Return (x, y) of the center of cell containing provided text 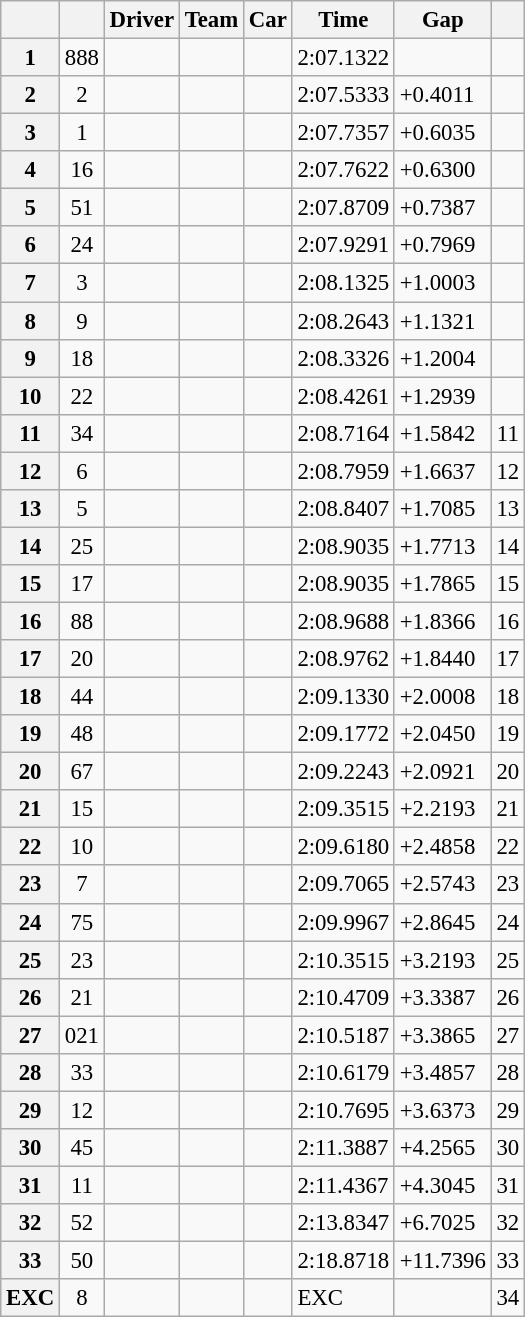
2:08.8407 (343, 509)
+2.4858 (442, 847)
75 (82, 922)
Gap (442, 20)
+0.7387 (442, 208)
2:10.3515 (343, 960)
+3.4857 (442, 1073)
+3.6373 (442, 1110)
52 (82, 1223)
+3.2193 (442, 960)
+4.3045 (442, 1185)
+2.0450 (442, 734)
+1.1321 (442, 321)
2:07.8709 (343, 208)
48 (82, 734)
2:08.7164 (343, 433)
2:07.1322 (343, 58)
4 (30, 170)
2:07.7357 (343, 133)
Car (268, 20)
2:07.9291 (343, 245)
+1.7085 (442, 509)
+4.2565 (442, 1148)
+11.7396 (442, 1261)
44 (82, 697)
2:08.2643 (343, 321)
+2.0008 (442, 697)
2:09.6180 (343, 847)
+1.8366 (442, 621)
Time (343, 20)
2:07.7622 (343, 170)
2:09.3515 (343, 809)
+0.6300 (442, 170)
Team (211, 20)
021 (82, 1035)
2:08.9688 (343, 621)
50 (82, 1261)
2:13.8347 (343, 1223)
2:11.4367 (343, 1185)
2:08.3326 (343, 358)
2:09.1772 (343, 734)
+2.5743 (442, 885)
2:09.9967 (343, 922)
+6.7025 (442, 1223)
+0.7969 (442, 245)
+1.2004 (442, 358)
+2.2193 (442, 809)
2:09.2243 (343, 772)
2:10.7695 (343, 1110)
2:10.4709 (343, 997)
+1.7713 (442, 546)
+2.8645 (442, 922)
+3.3387 (442, 997)
45 (82, 1148)
+1.6637 (442, 471)
+1.8440 (442, 659)
+1.7865 (442, 584)
2:08.4261 (343, 396)
+2.0921 (442, 772)
+0.4011 (442, 95)
888 (82, 58)
2:18.8718 (343, 1261)
+0.6035 (442, 133)
2:08.9762 (343, 659)
2:07.5333 (343, 95)
67 (82, 772)
2:08.7959 (343, 471)
2:10.5187 (343, 1035)
2:09.7065 (343, 885)
88 (82, 621)
51 (82, 208)
2:10.6179 (343, 1073)
2:11.3887 (343, 1148)
+1.5842 (442, 433)
2:08.1325 (343, 283)
+1.0003 (442, 283)
Driver (142, 20)
+1.2939 (442, 396)
+3.3865 (442, 1035)
2:09.1330 (343, 697)
